Find where the given text appears and provide that cell's center as [x, y] coordinate. 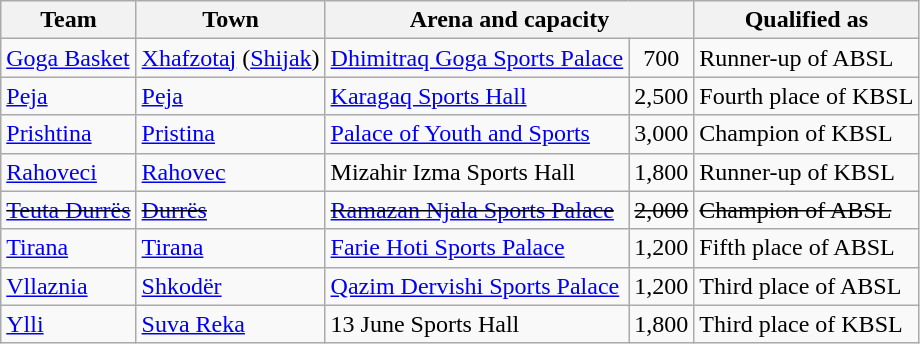
Vllaznia [68, 286]
Rahoveci [68, 172]
700 [662, 58]
Third place of ABSL [806, 286]
Qualified as [806, 20]
Team [68, 20]
Shkodër [230, 286]
Ramazan Njala Sports Palace [477, 210]
Xhafzotaj (Shijak) [230, 58]
Karagaq Sports Hall [477, 96]
Farie Hoti Sports Palace [477, 248]
2,000 [662, 210]
Teuta Durrës [68, 210]
Runner-up of KBSL [806, 172]
Fifth place of ABSL [806, 248]
Prishtina [68, 134]
Ylli [68, 324]
Qazim Dervishi Sports Palace [477, 286]
Runner-up of ABSL [806, 58]
Rahovec [230, 172]
Goga Basket [68, 58]
13 June Sports Hall [477, 324]
Third place of KBSL [806, 324]
Dhimitraq Goga Sports Palace [477, 58]
Champion of KBSL [806, 134]
3,000 [662, 134]
Durrës [230, 210]
Pristina [230, 134]
Champion of ABSL [806, 210]
2,500 [662, 96]
Mizahir Izma Sports Hall [477, 172]
Town [230, 20]
Arena and capacity [510, 20]
Suva Reka [230, 324]
Palace of Youth and Sports [477, 134]
Fourth place of KBSL [806, 96]
